Identify which cell holds the provided text, then report its (x, y) central coordinate. 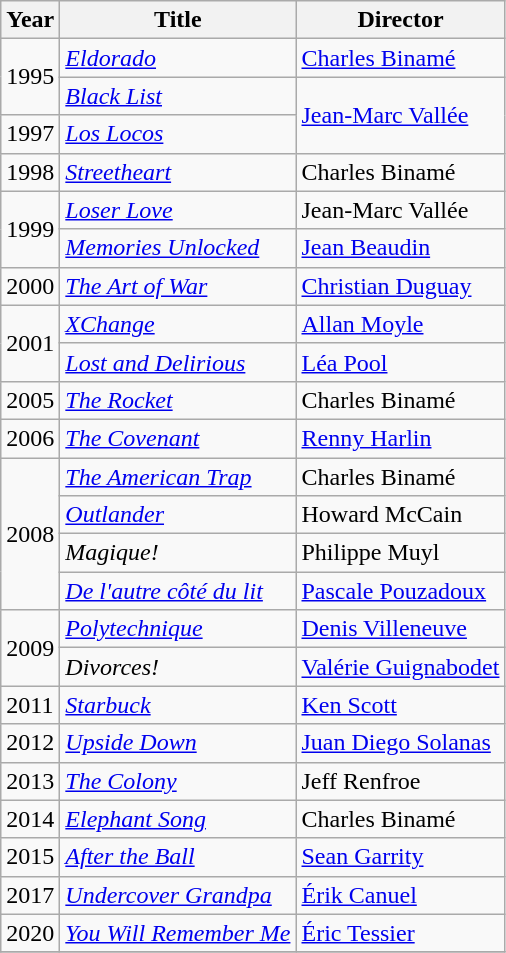
1998 (30, 172)
XChange (178, 324)
2001 (30, 343)
Loser Love (178, 210)
Eldorado (178, 58)
2013 (30, 781)
Érik Canuel (400, 895)
Jeff Renfroe (400, 781)
2006 (30, 438)
Sean Garrity (400, 857)
Polytechnique (178, 629)
The Colony (178, 781)
The Art of War (178, 286)
2000 (30, 286)
Streetheart (178, 172)
2011 (30, 705)
2012 (30, 743)
The American Trap (178, 477)
2008 (30, 534)
2009 (30, 648)
The Rocket (178, 400)
Philippe Muyl (400, 553)
De l'autre côté du lit (178, 591)
Denis Villeneuve (400, 629)
Jean Beaudin (400, 248)
1995 (30, 77)
Christian Duguay (400, 286)
Undercover Grandpa (178, 895)
Howard McCain (400, 515)
Starbuck (178, 705)
Allan Moyle (400, 324)
Upside Down (178, 743)
Black List (178, 96)
Outlander (178, 515)
2014 (30, 819)
Pascale Pouzadoux (400, 591)
Year (30, 20)
Director (400, 20)
Juan Diego Solanas (400, 743)
2017 (30, 895)
Éric Tessier (400, 933)
Los Locos (178, 134)
Memories Unlocked (178, 248)
After the Ball (178, 857)
Lost and Delirious (178, 362)
2005 (30, 400)
2015 (30, 857)
1999 (30, 229)
Divorces! (178, 667)
The Covenant (178, 438)
2020 (30, 933)
Magique! (178, 553)
You Will Remember Me (178, 933)
Elephant Song (178, 819)
Renny Harlin (400, 438)
Title (178, 20)
Léa Pool (400, 362)
Ken Scott (400, 705)
1997 (30, 134)
Valérie Guignabodet (400, 667)
